Detect which cell encompasses the target text, then output its [x, y] center coordinate. 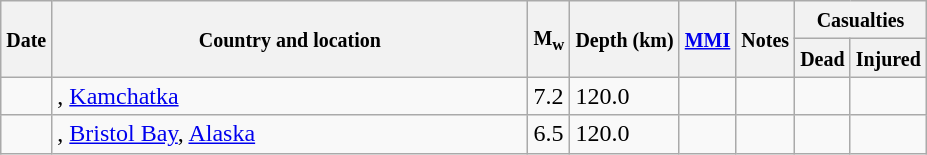
, Kamchatka [290, 96]
Dead [823, 58]
7.2 [549, 96]
MMI [708, 39]
Depth (km) [624, 39]
Injured [888, 58]
, Bristol Bay, Alaska [290, 134]
Date [26, 39]
6.5 [549, 134]
Notes [766, 39]
Mw [549, 39]
Country and location [290, 39]
Casualties [861, 20]
